For the text-containing cell, return its midpoint in (x, y) coordinate format. 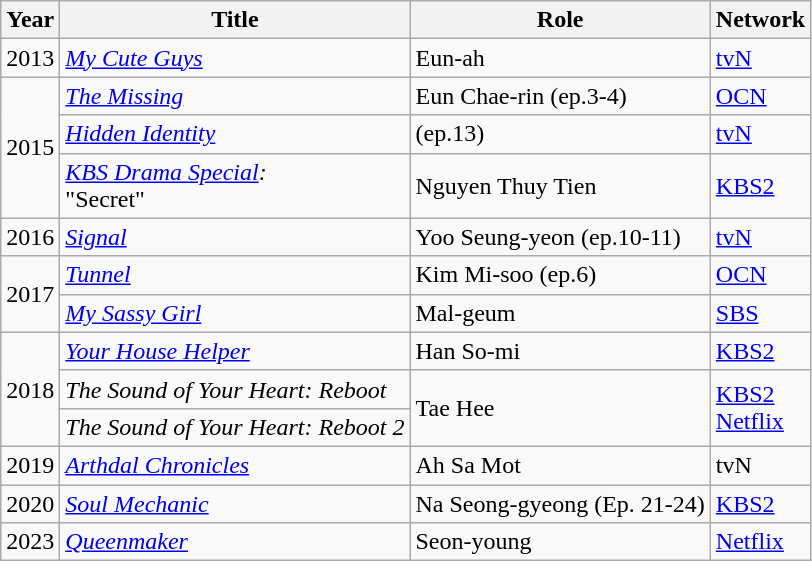
Seon-young (560, 542)
2018 (30, 389)
2013 (30, 58)
Title (235, 20)
Hidden Identity (235, 134)
Signal (235, 237)
Mal-geum (560, 313)
2020 (30, 503)
2019 (30, 465)
Tunnel (235, 275)
My Cute Guys (235, 58)
2023 (30, 542)
Year (30, 20)
Your House Helper (235, 351)
My Sassy Girl (235, 313)
SBS (760, 313)
2016 (30, 237)
Eun-ah (560, 58)
(ep.13) (560, 134)
Netflix (760, 542)
Kim Mi-soo (ep.6) (560, 275)
Yoo Seung-yeon (ep.10-11) (560, 237)
Queenmaker (235, 542)
2015 (30, 148)
Ah Sa Mot (560, 465)
Soul Mechanic (235, 503)
Han So-mi (560, 351)
Na Seong-gyeong (Ep. 21-24) (560, 503)
KBS2 Netflix (760, 408)
Tae Hee (560, 408)
The Sound of Your Heart: Reboot 2 (235, 427)
The Sound of Your Heart: Reboot (235, 389)
Eun Chae-rin (ep.3-4) (560, 96)
Network (760, 20)
2017 (30, 294)
The Missing (235, 96)
Arthdal Chronicles (235, 465)
KBS Drama Special:"Secret" (235, 186)
Role (560, 20)
Nguyen Thuy Tien (560, 186)
